For the text-containing cell, return its midpoint in [X, Y] coordinate format. 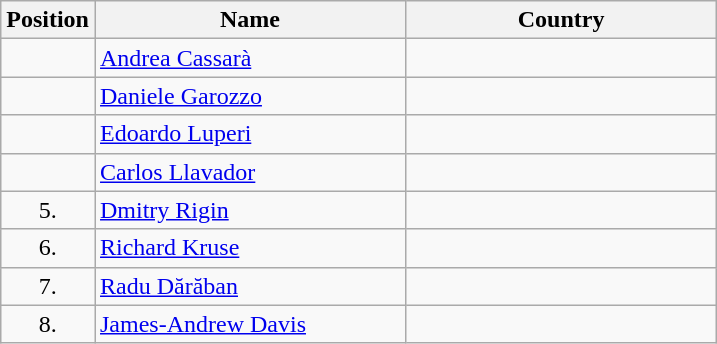
5. [48, 210]
Radu Dărăban [250, 286]
Country [562, 20]
8. [48, 324]
Daniele Garozzo [250, 96]
Position [48, 20]
6. [48, 248]
Dmitry Rigin [250, 210]
7. [48, 286]
Edoardo Luperi [250, 134]
Name [250, 20]
James-Andrew Davis [250, 324]
Andrea Cassarà [250, 58]
Richard Kruse [250, 248]
Carlos Llavador [250, 172]
